From the cell containing the given text, extract its center point as [x, y] coordinate. 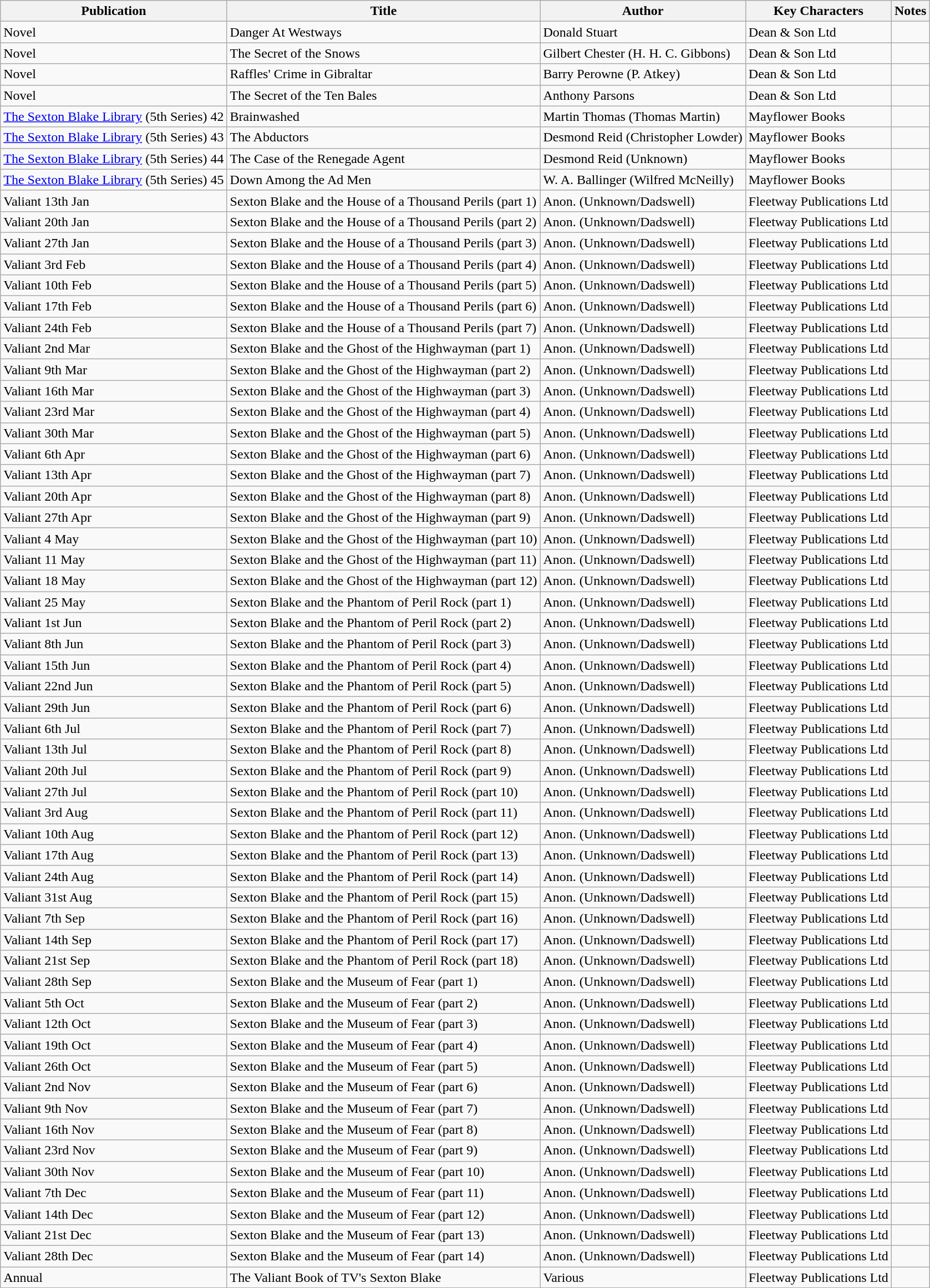
The Sexton Blake Library (5th Series) 43 [114, 138]
Danger At Westways [384, 32]
Desmond Reid (Christopher Lowder) [643, 138]
Sexton Blake and the Museum of Fear (part 13) [384, 1235]
Valiant 5th Oct [114, 1003]
Sexton Blake and the Phantom of Peril Rock (part 3) [384, 644]
Valiant 27th Jul [114, 792]
Valiant 3rd Aug [114, 813]
Sexton Blake and the Museum of Fear (part 9) [384, 1150]
W. A. Ballinger (Wilfred McNeilly) [643, 180]
Valiant 23rd Mar [114, 412]
Sexton Blake and the Phantom of Peril Rock (part 5) [384, 686]
Valiant 20th Jul [114, 771]
Down Among the Ad Men [384, 180]
Sexton Blake and the House of a Thousand Perils (part 5) [384, 286]
Sexton Blake and the House of a Thousand Perils (part 2) [384, 222]
Valiant 7th Dec [114, 1193]
Valiant 8th Jun [114, 644]
Valiant 14th Dec [114, 1214]
Sexton Blake and the Museum of Fear (part 11) [384, 1193]
Brainwashed [384, 116]
Valiant 11 May [114, 559]
Author [643, 11]
The Secret of the Snows [384, 53]
Valiant 28th Dec [114, 1256]
Valiant 22nd Jun [114, 686]
Valiant 17th Feb [114, 307]
Sexton Blake and the Ghost of the Highwayman (part 2) [384, 370]
Sexton Blake and the House of a Thousand Perils (part 4) [384, 264]
Sexton Blake and the Ghost of the Highwayman (part 8) [384, 496]
Sexton Blake and the Phantom of Peril Rock (part 9) [384, 771]
Valiant 9th Nov [114, 1108]
Sexton Blake and the House of a Thousand Perils (part 6) [384, 307]
Valiant 6th Apr [114, 454]
Valiant 28th Sep [114, 982]
Valiant 4 May [114, 538]
Valiant 12th Oct [114, 1024]
Sexton Blake and the Ghost of the Highwayman (part 1) [384, 349]
Valiant 20th Jan [114, 222]
Valiant 18 May [114, 581]
Sexton Blake and the Phantom of Peril Rock (part 2) [384, 623]
Sexton Blake and the Ghost of the Highwayman (part 4) [384, 412]
Sexton Blake and the Museum of Fear (part 12) [384, 1214]
Sexton Blake and the Phantom of Peril Rock (part 10) [384, 792]
Sexton Blake and the Museum of Fear (part 4) [384, 1045]
Valiant 25 May [114, 602]
Sexton Blake and the Phantom of Peril Rock (part 13) [384, 855]
Sexton Blake and the Ghost of the Highwayman (part 11) [384, 559]
Sexton Blake and the Phantom of Peril Rock (part 12) [384, 834]
Sexton Blake and the Phantom of Peril Rock (part 7) [384, 729]
Valiant 17th Aug [114, 855]
Publication [114, 11]
Sexton Blake and the Ghost of the Highwayman (part 7) [384, 475]
Valiant 19th Oct [114, 1045]
Sexton Blake and the Museum of Fear (part 3) [384, 1024]
Valiant 31st Aug [114, 897]
Valiant 9th Mar [114, 370]
Valiant 13th Apr [114, 475]
Sexton Blake and the Museum of Fear (part 8) [384, 1129]
The Sexton Blake Library (5th Series) 45 [114, 180]
Sexton Blake and the Ghost of the Highwayman (part 10) [384, 538]
Valiant 20th Apr [114, 496]
Valiant 27th Apr [114, 517]
Martin Thomas (Thomas Martin) [643, 116]
Sexton Blake and the House of a Thousand Perils (part 7) [384, 328]
Valiant 2nd Mar [114, 349]
Valiant 10th Feb [114, 286]
Sexton Blake and the House of a Thousand Perils (part 3) [384, 243]
Valiant 21st Dec [114, 1235]
The Sexton Blake Library (5th Series) 42 [114, 116]
Valiant 10th Aug [114, 834]
Desmond Reid (Unknown) [643, 159]
Valiant 13th Jan [114, 201]
Notes [910, 11]
Sexton Blake and the Phantom of Peril Rock (part 1) [384, 602]
Valiant 23rd Nov [114, 1150]
Valiant 29th Jun [114, 707]
The Valiant Book of TV's Sexton Blake [384, 1277]
Valiant 21st Sep [114, 961]
Valiant 30th Mar [114, 433]
Valiant 14th Sep [114, 940]
The Sexton Blake Library (5th Series) 44 [114, 159]
Sexton Blake and the Phantom of Peril Rock (part 16) [384, 918]
Valiant 1st Jun [114, 623]
Valiant 15th Jun [114, 665]
The Secret of the Ten Bales [384, 95]
Valiant 24th Feb [114, 328]
Sexton Blake and the Museum of Fear (part 2) [384, 1003]
Sexton Blake and the Ghost of the Highwayman (part 6) [384, 454]
Anthony Parsons [643, 95]
Valiant 26th Oct [114, 1066]
Title [384, 11]
Sexton Blake and the Ghost of the Highwayman (part 5) [384, 433]
Sexton Blake and the Museum of Fear (part 1) [384, 982]
Valiant 13th Jul [114, 750]
Sexton Blake and the Ghost of the Highwayman (part 3) [384, 391]
Sexton Blake and the Museum of Fear (part 5) [384, 1066]
Sexton Blake and the Phantom of Peril Rock (part 8) [384, 750]
Raffles' Crime in Gibraltar [384, 74]
Sexton Blake and the Ghost of the Highwayman (part 9) [384, 517]
Sexton Blake and the Museum of Fear (part 10) [384, 1172]
Sexton Blake and the House of a Thousand Perils (part 1) [384, 201]
Sexton Blake and the Phantom of Peril Rock (part 14) [384, 876]
Valiant 2nd Nov [114, 1087]
Valiant 27th Jan [114, 243]
Sexton Blake and the Phantom of Peril Rock (part 17) [384, 940]
Gilbert Chester (H. H. C. Gibbons) [643, 53]
The Abductors [384, 138]
Barry Perowne (P. Atkey) [643, 74]
Valiant 16th Nov [114, 1129]
Valiant 3rd Feb [114, 264]
Sexton Blake and the Phantom of Peril Rock (part 15) [384, 897]
Valiant 30th Nov [114, 1172]
Valiant 6th Jul [114, 729]
Sexton Blake and the Ghost of the Highwayman (part 12) [384, 581]
Key Characters [819, 11]
Sexton Blake and the Museum of Fear (part 14) [384, 1256]
Various [643, 1277]
Annual [114, 1277]
Sexton Blake and the Phantom of Peril Rock (part 11) [384, 813]
Valiant 16th Mar [114, 391]
Valiant 7th Sep [114, 918]
Sexton Blake and the Phantom of Peril Rock (part 18) [384, 961]
Sexton Blake and the Phantom of Peril Rock (part 6) [384, 707]
Sexton Blake and the Phantom of Peril Rock (part 4) [384, 665]
Donald Stuart [643, 32]
The Case of the Renegade Agent [384, 159]
Sexton Blake and the Museum of Fear (part 6) [384, 1087]
Sexton Blake and the Museum of Fear (part 7) [384, 1108]
Valiant 24th Aug [114, 876]
